Detect which cell encompasses the target text, then output its (x, y) center coordinate. 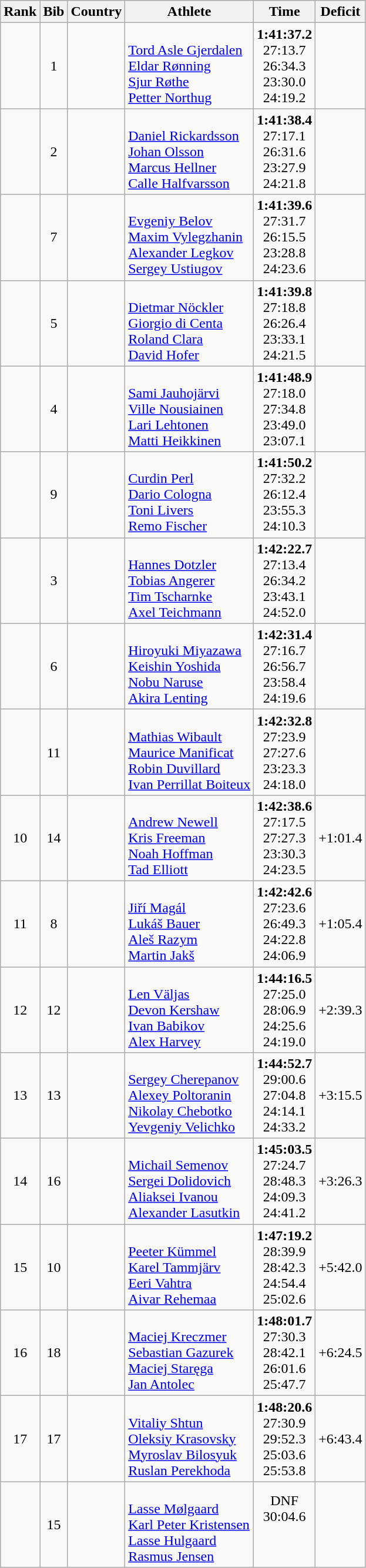
+6:24.5 (341, 1353)
1:42:32.827:23.927:27.623:23.324:18.0 (284, 752)
Country (96, 12)
3 (54, 580)
9 (54, 495)
1 (54, 66)
Michail SemenovSergei DolidovichAliaksei IvanouAlexander Lasutkin (189, 1181)
+2:39.3 (341, 1010)
1:41:38.427:17.126:31.623:27.924:21.8 (284, 152)
5 (54, 323)
+3:15.5 (341, 1096)
Andrew NewellKris FreemanNoah HoffmanTad Elliott (189, 838)
Rank (20, 12)
Athlete (189, 12)
Evgeniy BelovMaxim VylegzhaninAlexander LegkovSergey Ustiugov (189, 237)
1:45:03.527:24.728:48.324:09.324:41.2 (284, 1181)
1:42:42.627:23.626:49.324:22.824:06.9 (284, 924)
Vitaliy ShtunOleksiy KrasovskyMyroslav BilosyukRuslan Perekhoda (189, 1439)
+1:01.4 (341, 838)
18 (54, 1353)
1:41:37.2 27:13.726:34.323:30.024:19.2 (284, 66)
1:41:48.927:18.027:34.823:49.023:07.1 (284, 409)
+5:42.0 (341, 1267)
4 (54, 409)
Deficit (341, 12)
Hannes DotzlerTobias AngererTim TscharnkeAxel Teichmann (189, 580)
1:41:39.627:31.726:15.523:28.824:23.6 (284, 237)
DNF30:04.6 (284, 1525)
1:42:22.727:13.426:34.223:43.124:52.0 (284, 580)
1:42:38.627:17.527:27.323:30.324:23.5 (284, 838)
1:48:20.627:30.929:52.325:03.625:53.8 (284, 1439)
1:41:39.827:18.826:26.423:33.124:21.5 (284, 323)
1:41:50.227:32.226:12.423:55.324:10.3 (284, 495)
+6:43.4 (341, 1439)
6 (54, 666)
Mathias WibaultMaurice ManificatRobin DuvillardIvan Perrillat Boiteux (189, 752)
1:44:52.729:00.627:04.824:14.124:33.2 (284, 1096)
Curdin PerlDario ColognaToni LiversRemo Fischer (189, 495)
Bib (54, 12)
Len VäljasDevon KershawIvan BabikovAlex Harvey (189, 1010)
Jiří MagálLukáš BauerAleš RazymMartin Jakš (189, 924)
+3:26.3 (341, 1181)
Time (284, 12)
Hiroyuki MiyazawaKeishin YoshidaNobu NaruseAkira Lenting (189, 666)
1:42:31.427:16.726:56.723:58.424:19.6 (284, 666)
Lasse MølgaardKarl Peter KristensenLasse HulgaardRasmus Jensen (189, 1525)
Maciej KreczmerSebastian GazurekMaciej StaręgaJan Antolec (189, 1353)
Dietmar NöcklerGiorgio di CentaRoland ClaraDavid Hofer (189, 323)
2 (54, 152)
1:47:19.228:39.928:42.324:54.425:02.6 (284, 1267)
Sergey CherepanovAlexey PoltoraninNikolay ChebotkoYevgeniy Velichko (189, 1096)
1:44:16.527:25.028:06.924:25.624:19.0 (284, 1010)
7 (54, 237)
Tord Asle GjerdalenEldar RønningSjur RøthePetter Northug (189, 66)
Sami JauhojärviVille NousiainenLari LehtonenMatti Heikkinen (189, 409)
+1:05.4 (341, 924)
1:48:01.727:30.328:42.126:01.625:47.7 (284, 1353)
Peeter KümmelKarel TammjärvEeri VahtraAivar Rehemaa (189, 1267)
8 (54, 924)
Daniel RickardssonJohan OlssonMarcus HellnerCalle Halfvarsson (189, 152)
